Return (X, Y) of the center of cell containing provided text 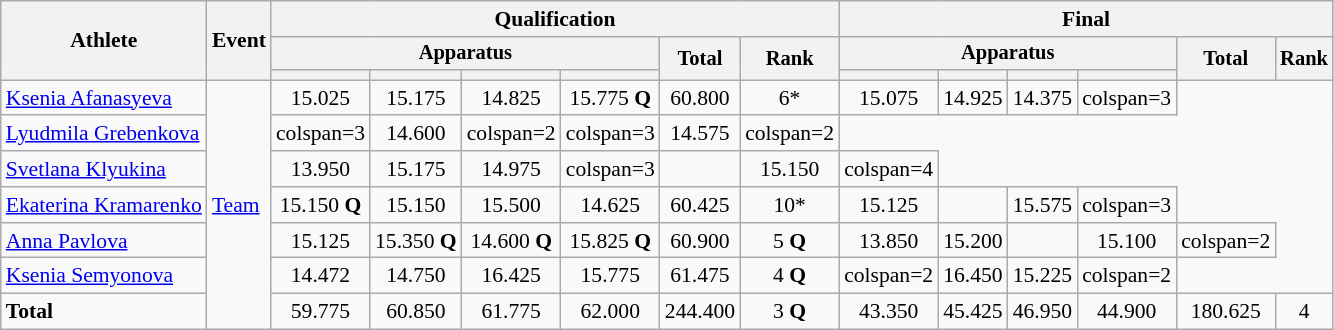
16.425 (512, 276)
14.750 (416, 276)
3 Q (790, 312)
14.825 (512, 98)
60.850 (416, 312)
14.600 Q (512, 241)
Team (239, 204)
13.850 (888, 241)
15.075 (888, 98)
45.425 (972, 312)
15.200 (972, 241)
Final (1086, 19)
43.350 (888, 312)
Anna Pavlova (104, 241)
Ksenia Afanasyeva (104, 98)
14.925 (972, 98)
16.450 (972, 276)
15.500 (512, 205)
Athlete (104, 40)
4 (1304, 312)
61.475 (700, 276)
15.575 (1042, 205)
15.775 Q (610, 98)
44.900 (1126, 312)
Ksenia Semyonova (104, 276)
10* (790, 205)
14.375 (1042, 98)
15.825 Q (610, 241)
180.625 (1226, 312)
61.775 (512, 312)
4 Q (790, 276)
60.900 (700, 241)
60.800 (700, 98)
15.100 (1126, 241)
14.600 (416, 134)
60.425 (700, 205)
15.025 (320, 98)
14.975 (512, 169)
244.400 (700, 312)
15.350 Q (416, 241)
Ekaterina Kramarenko (104, 205)
Qualification (555, 19)
46.950 (1042, 312)
62.000 (610, 312)
Event (239, 40)
6* (790, 98)
14.472 (320, 276)
colspan=4 (888, 169)
Lyudmila Grebenkova (104, 134)
59.775 (320, 312)
15.775 (610, 276)
15.150 Q (320, 205)
14.625 (610, 205)
5 Q (790, 241)
15.225 (1042, 276)
13.950 (320, 169)
Svetlana Klyukina (104, 169)
14.575 (700, 134)
